Output the (X, Y) coordinate of the center of the cell containing the given text.  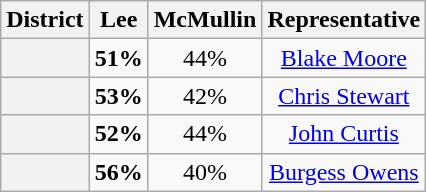
Lee (118, 20)
Representative (344, 20)
Blake Moore (344, 58)
51% (118, 58)
56% (118, 172)
District (45, 20)
53% (118, 96)
Burgess Owens (344, 172)
52% (118, 134)
John Curtis (344, 134)
42% (205, 96)
McMullin (205, 20)
40% (205, 172)
Chris Stewart (344, 96)
